Find where the given text appears and provide that cell's center as [X, Y] coordinate. 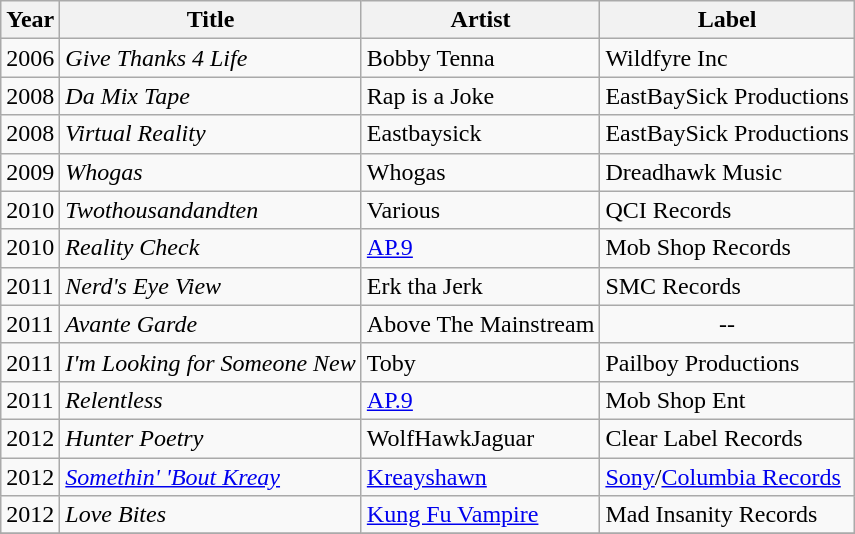
Somethin' 'Bout Kreay [211, 477]
Clear Label Records [727, 438]
SMC Records [727, 286]
Kung Fu Vampire [480, 515]
Mob Shop Ent [727, 400]
I'm Looking for Someone New [211, 362]
Rap is a Joke [480, 96]
Above The Mainstream [480, 324]
Erk tha Jerk [480, 286]
Eastbaysick [480, 134]
Label [727, 20]
Artist [480, 20]
Wildfyre Inc [727, 58]
Nerd's Eye View [211, 286]
QCI Records [727, 210]
Pailboy Productions [727, 362]
WolfHawkJaguar [480, 438]
Hunter Poetry [211, 438]
Dreadhawk Music [727, 172]
Bobby Tenna [480, 58]
Reality Check [211, 248]
Toby [480, 362]
Mob Shop Records [727, 248]
Da Mix Tape [211, 96]
Love Bites [211, 515]
-- [727, 324]
2009 [30, 172]
Year [30, 20]
2006 [30, 58]
Kreayshawn [480, 477]
Twothousandandten [211, 210]
Avante Garde [211, 324]
Title [211, 20]
Sony/Columbia Records [727, 477]
Mad Insanity Records [727, 515]
Give Thanks 4 Life [211, 58]
Relentless [211, 400]
Virtual Reality [211, 134]
Various [480, 210]
